For the text-containing cell, return its midpoint in [X, Y] coordinate format. 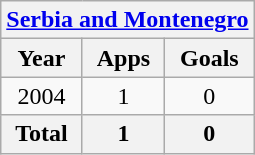
Serbia and Montenegro [128, 20]
2004 [42, 96]
Goals [210, 58]
Total [42, 134]
Year [42, 58]
Apps [124, 58]
